Detect which cell encompasses the target text, then output its [x, y] center coordinate. 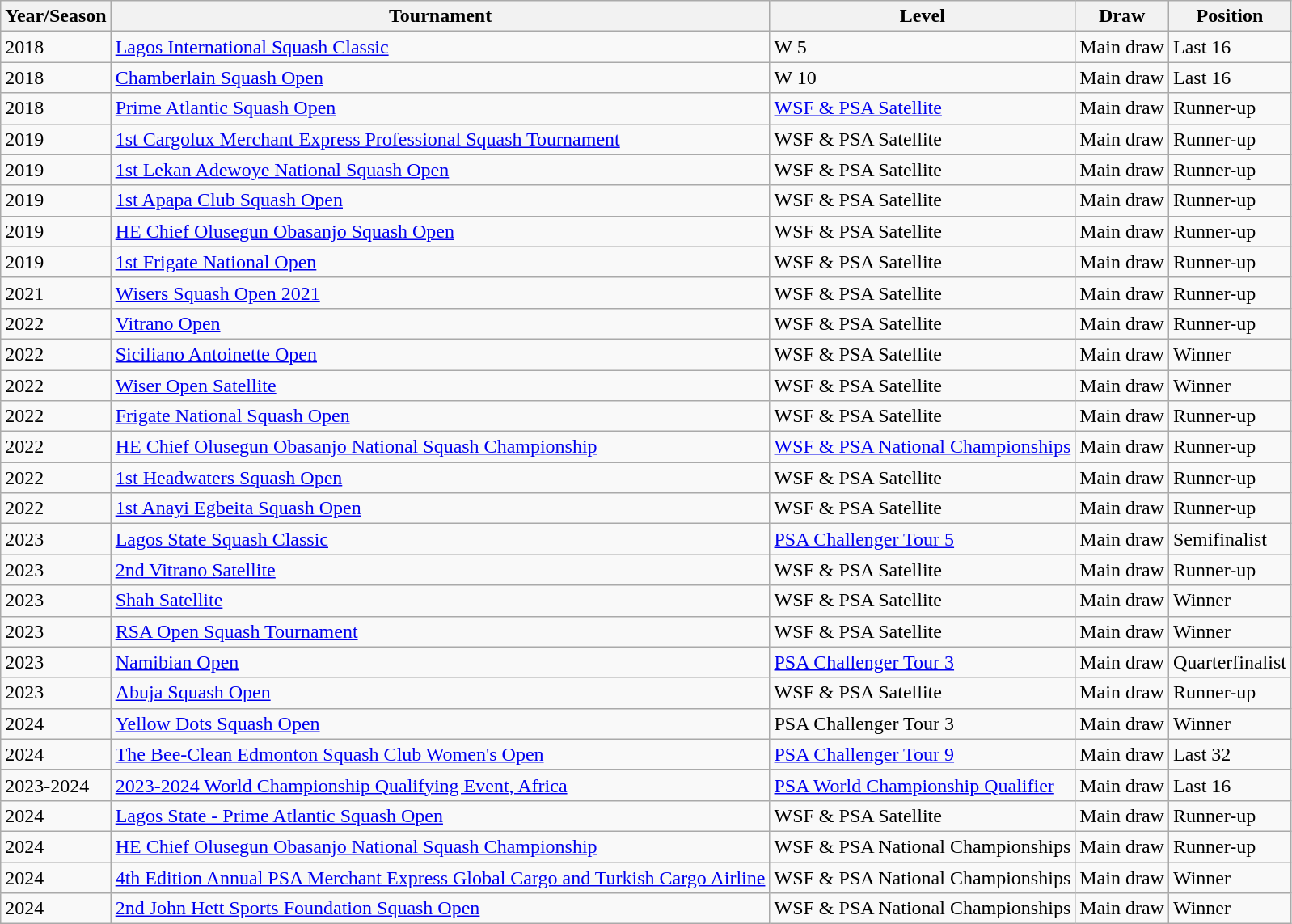
Frigate National Squash Open [440, 416]
1st Apapa Club Squash Open [440, 200]
Abuja Squash Open [440, 693]
Vitrano Open [440, 323]
Last 32 [1229, 754]
W 5 [923, 47]
Shah Satellite [440, 601]
Year/Season [56, 16]
2021 [56, 293]
1st Cargolux Merchant Express Professional Squash Tournament [440, 139]
W 10 [923, 78]
1st Anayi Egbeita Squash Open [440, 508]
2023-2024 World Championship Qualifying Event, Africa [440, 785]
Siciliano Antoinette Open [440, 354]
Namibian Open [440, 662]
PSA World Championship Qualifier [923, 785]
Lagos International Squash Classic [440, 47]
Wiser Open Satellite [440, 386]
Yellow Dots Squash Open [440, 724]
1st Frigate National Open [440, 262]
2nd John Hett Sports Foundation Squash Open [440, 909]
The Bee-Clean Edmonton Squash Club Women's Open [440, 754]
Prime Atlantic Squash Open [440, 108]
Lagos State Squash Classic [440, 539]
PSA Challenger Tour 9 [923, 754]
2nd Vitrano Satellite [440, 570]
Wisers Squash Open 2021 [440, 293]
RSA Open Squash Tournament [440, 631]
Position [1229, 16]
Draw [1122, 16]
PSA Challenger Tour 5 [923, 539]
1st Headwaters Squash Open [440, 478]
Tournament [440, 16]
1st Lekan Adewoye National Squash Open [440, 170]
Chamberlain Squash Open [440, 78]
Semifinalist [1229, 539]
Lagos State - Prime Atlantic Squash Open [440, 816]
2023-2024 [56, 785]
4th Edition Annual PSA Merchant Express Global Cargo and Turkish Cargo Airline [440, 877]
HE Chief Olusegun Obasanjo Squash Open [440, 231]
Quarterfinalist [1229, 662]
Level [923, 16]
